Extract the (X, Y) coordinate from the center of the cell holding the provided text.  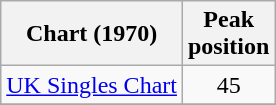
Peakposition (228, 34)
UK Singles Chart (92, 85)
45 (228, 85)
Chart (1970) (92, 34)
